Identify which cell holds the provided text, then report its [x, y] central coordinate. 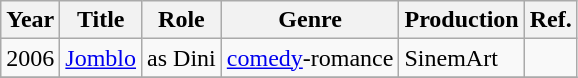
Role [182, 20]
as Dini [182, 58]
Ref. [550, 20]
Production [462, 20]
Title [101, 20]
2006 [30, 58]
comedy-romance [310, 58]
SinemArt [462, 58]
Year [30, 20]
Jomblo [101, 58]
Genre [310, 20]
